For the text-containing cell, return its midpoint in [x, y] coordinate format. 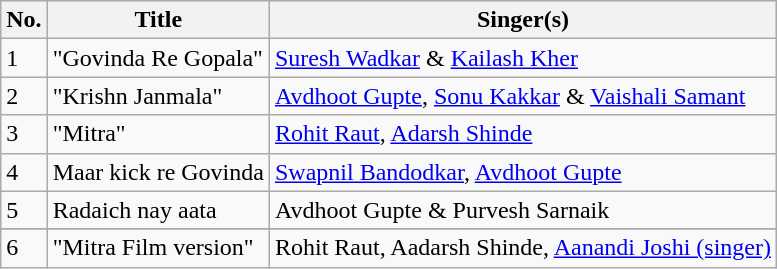
Avdhoot Gupte, Sonu Kakkar & Vaishali Samant [522, 96]
Title [158, 20]
Singer(s) [522, 20]
Rohit Raut, Adarsh Shinde [522, 134]
No. [24, 20]
Avdhoot Gupte & Purvesh Sarnaik [522, 210]
Swapnil Bandodkar, Avdhoot Gupte [522, 172]
3 [24, 134]
5 [24, 210]
1 [24, 58]
"Mitra Film version" [158, 248]
Suresh Wadkar & Kailash Kher [522, 58]
Rohit Raut, Aadarsh Shinde, Aanandi Joshi (singer) [522, 248]
"Mitra" [158, 134]
6 [24, 248]
2 [24, 96]
4 [24, 172]
"Krishn Janmala" [158, 96]
Radaich nay aata [158, 210]
Maar kick re Govinda [158, 172]
"Govinda Re Gopala" [158, 58]
